Locate the cell with the specified text and output its (x, y) center coordinate. 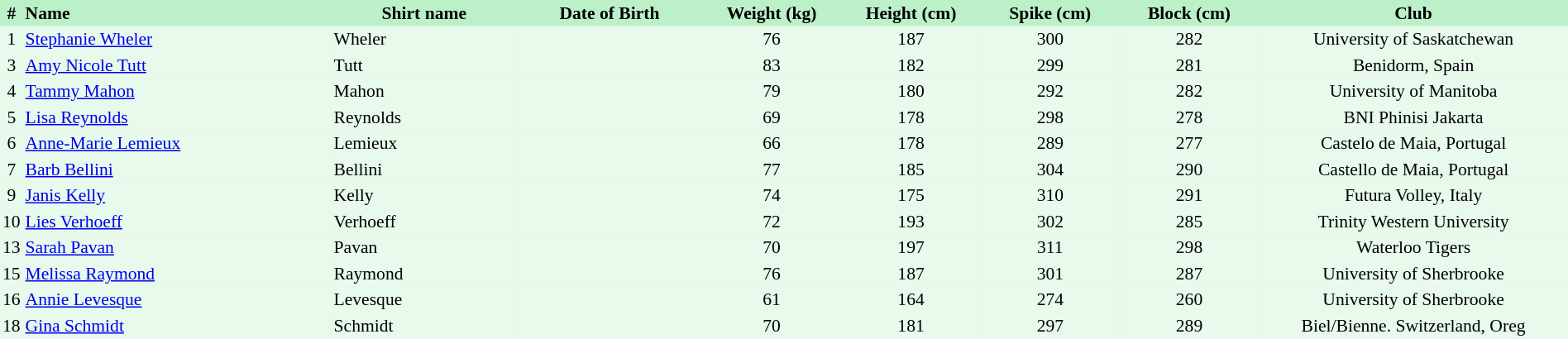
Kelly (425, 195)
290 (1189, 169)
Amy Nicole Tutt (177, 65)
278 (1189, 117)
7 (12, 169)
Height (cm) (911, 13)
Lisa Reynolds (177, 117)
Anne-Marie Lemieux (177, 144)
Tutt (425, 65)
Shirt name (425, 13)
300 (1050, 40)
302 (1050, 222)
BNI Phinisi Jakarta (1413, 117)
311 (1050, 248)
66 (772, 144)
Schmidt (425, 326)
83 (772, 65)
Wheler (425, 40)
310 (1050, 195)
15 (12, 274)
Club (1413, 13)
Block (cm) (1189, 13)
Weight (kg) (772, 13)
4 (12, 91)
1 (12, 40)
Pavan (425, 248)
297 (1050, 326)
Barb Bellini (177, 169)
287 (1189, 274)
5 (12, 117)
77 (772, 169)
72 (772, 222)
304 (1050, 169)
182 (911, 65)
Janis Kelly (177, 195)
292 (1050, 91)
274 (1050, 299)
301 (1050, 274)
175 (911, 195)
181 (911, 326)
299 (1050, 65)
13 (12, 248)
Castello de Maia, Portugal (1413, 169)
Levesque (425, 299)
Date of Birth (610, 13)
Waterloo Tigers (1413, 248)
277 (1189, 144)
Gina Schmidt (177, 326)
285 (1189, 222)
Biel/Bienne. Switzerland, Oreg (1413, 326)
164 (911, 299)
3 (12, 65)
61 (772, 299)
185 (911, 169)
180 (911, 91)
Sarah Pavan (177, 248)
Bellini (425, 169)
Mahon (425, 91)
Benidorm, Spain (1413, 65)
Annie Levesque (177, 299)
260 (1189, 299)
281 (1189, 65)
9 (12, 195)
Spike (cm) (1050, 13)
10 (12, 222)
291 (1189, 195)
Castelo de Maia, Portugal (1413, 144)
16 (12, 299)
79 (772, 91)
6 (12, 144)
Lemieux (425, 144)
74 (772, 195)
Tammy Mahon (177, 91)
Name (177, 13)
193 (911, 222)
Trinity Western University (1413, 222)
Stephanie Wheler (177, 40)
University of Saskatchewan (1413, 40)
University of Manitoba (1413, 91)
69 (772, 117)
Reynolds (425, 117)
# (12, 13)
Futura Volley, Italy (1413, 195)
Melissa Raymond (177, 274)
Lies Verhoeff (177, 222)
Verhoeff (425, 222)
197 (911, 248)
18 (12, 326)
Raymond (425, 274)
